Output the (X, Y) coordinate of the center of the cell containing the given text.  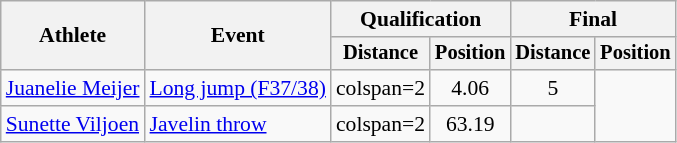
Long jump (F37/38) (238, 88)
Event (238, 36)
5 (552, 88)
4.06 (470, 88)
63.19 (470, 124)
Sunette Viljoen (73, 124)
Final (592, 19)
Juanelie Meijer (73, 88)
Qualification (420, 19)
Athlete (73, 36)
Javelin throw (238, 124)
